Capture the cell that displays the provided text and extract its [x, y] central coordinate. 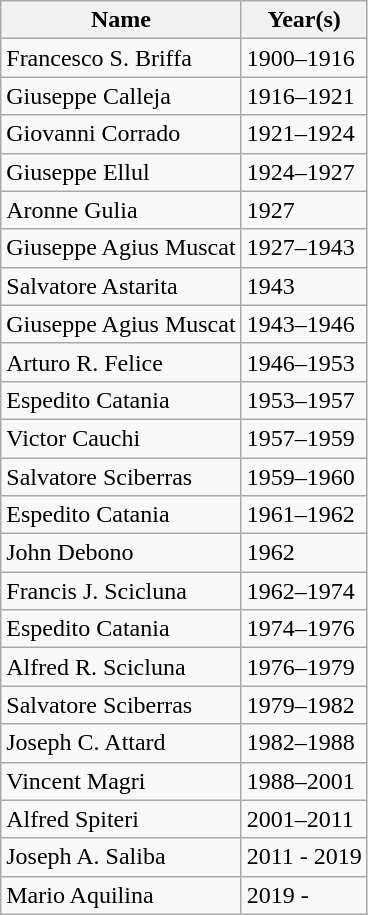
Arturo R. Felice [121, 362]
1962 [304, 553]
Aronne Gulia [121, 210]
1959–1960 [304, 477]
2001–2011 [304, 819]
Year(s) [304, 20]
Vincent Magri [121, 781]
1927 [304, 210]
1921–1924 [304, 134]
1953–1957 [304, 400]
1988–2001 [304, 781]
1927–1943 [304, 248]
1974–1976 [304, 629]
1916–1921 [304, 96]
2019 - [304, 895]
1946–1953 [304, 362]
Francis J. Scicluna [121, 591]
Giuseppe Ellul [121, 172]
1979–1982 [304, 705]
1976–1979 [304, 667]
Joseph C. Attard [121, 743]
1943–1946 [304, 324]
Francesco S. Briffa [121, 58]
Alfred R. Scicluna [121, 667]
2011 - 2019 [304, 857]
1924–1927 [304, 172]
1961–1962 [304, 515]
Alfred Spiteri [121, 819]
Salvatore Astarita [121, 286]
1943 [304, 286]
Giovanni Corrado [121, 134]
Name [121, 20]
Giuseppe Calleja [121, 96]
John Debono [121, 553]
Victor Cauchi [121, 438]
1962–1974 [304, 591]
1957–1959 [304, 438]
Joseph A. Saliba [121, 857]
Mario Aquilina [121, 895]
1982–1988 [304, 743]
1900–1916 [304, 58]
